Provide the [x, y] coordinate of the cell's center where the given text is located.  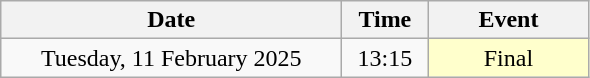
Event [508, 20]
Tuesday, 11 February 2025 [172, 58]
Time [385, 20]
13:15 [385, 58]
Final [508, 58]
Date [172, 20]
